Extract the (X, Y) coordinate from the center of the cell holding the provided text.  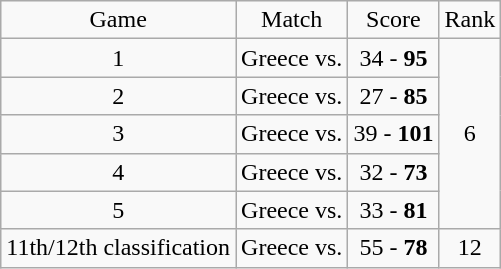
33 - 81 (394, 210)
Match (292, 20)
34 - 95 (394, 58)
2 (118, 96)
5 (118, 210)
Rank (470, 20)
27 - 85 (394, 96)
Score (394, 20)
4 (118, 172)
32 - 73 (394, 172)
3 (118, 134)
55 - 78 (394, 248)
39 - 101 (394, 134)
11th/12th classification (118, 248)
1 (118, 58)
12 (470, 248)
Game (118, 20)
6 (470, 134)
